Output the [x, y] coordinate of the center of the cell containing the given text.  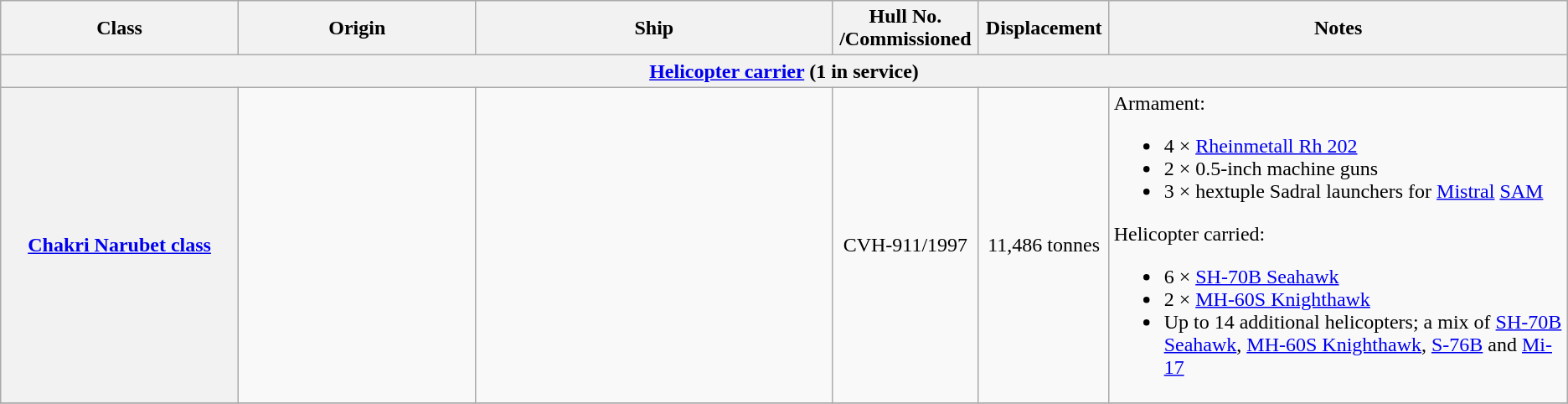
Helicopter carrier (1 in service) [784, 71]
Chakri Narubet class [120, 245]
Ship [653, 28]
Displacement [1044, 28]
11,486 tonnes [1044, 245]
Hull No./Commissioned [906, 28]
CVH-911/1997 [906, 245]
Notes [1338, 28]
Origin [357, 28]
Class [120, 28]
